Scan for the cell matching the given text and deliver its (X, Y) coordinate at center. 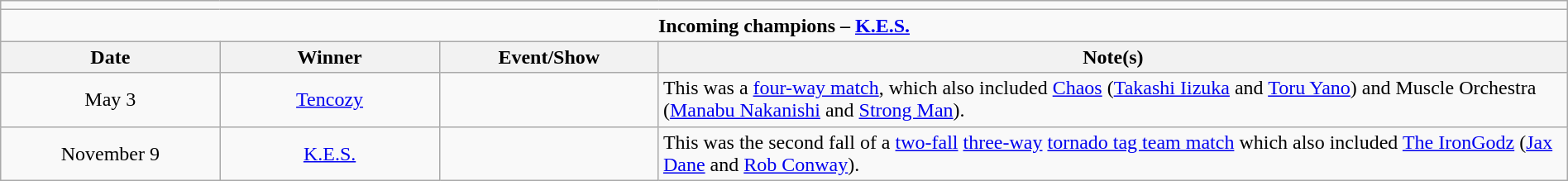
Date (111, 57)
K.E.S. (329, 154)
Tencozy (329, 99)
November 9 (111, 154)
Note(s) (1113, 57)
This was the second fall of a two-fall three-way tornado tag team match which also included The IronGodz (Jax Dane and Rob Conway). (1113, 154)
This was a four-way match, which also included Chaos (Takashi Iizuka and Toru Yano) and Muscle Orchestra (Manabu Nakanishi and Strong Man). (1113, 99)
Event/Show (549, 57)
May 3 (111, 99)
Winner (329, 57)
Incoming champions – K.E.S. (784, 26)
